Locate the cell with the specified text and output its (x, y) center coordinate. 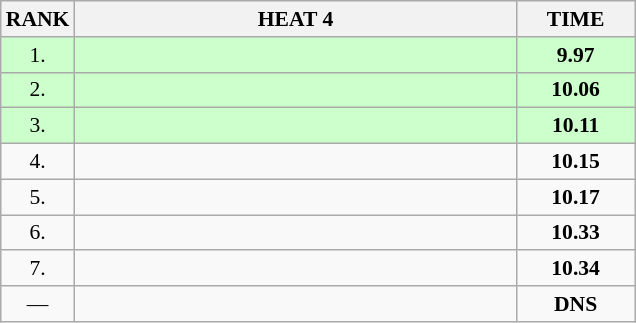
9.97 (576, 55)
10.15 (576, 162)
6. (38, 233)
TIME (576, 19)
— (38, 304)
10.34 (576, 269)
10.11 (576, 126)
RANK (38, 19)
10.17 (576, 197)
3. (38, 126)
5. (38, 197)
4. (38, 162)
7. (38, 269)
HEAT 4 (295, 19)
1. (38, 55)
2. (38, 90)
DNS (576, 304)
10.06 (576, 90)
10.33 (576, 233)
